Detect which cell encompasses the target text, then output its (X, Y) center coordinate. 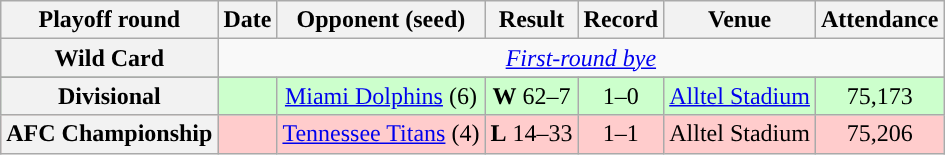
1–1 (621, 134)
Wild Card (110, 58)
Playoff round (110, 20)
Result (532, 20)
75,173 (879, 96)
Opponent (seed) (381, 20)
Venue (740, 20)
AFC Championship (110, 134)
Miami Dolphins (6) (381, 96)
Date (248, 20)
Tennessee Titans (4) (381, 134)
W 62–7 (532, 96)
L 14–33 (532, 134)
Divisional (110, 96)
1–0 (621, 96)
Record (621, 20)
First-round bye (581, 58)
Attendance (879, 20)
75,206 (879, 134)
